Scan for the cell matching the given text and deliver its [x, y] coordinate at center. 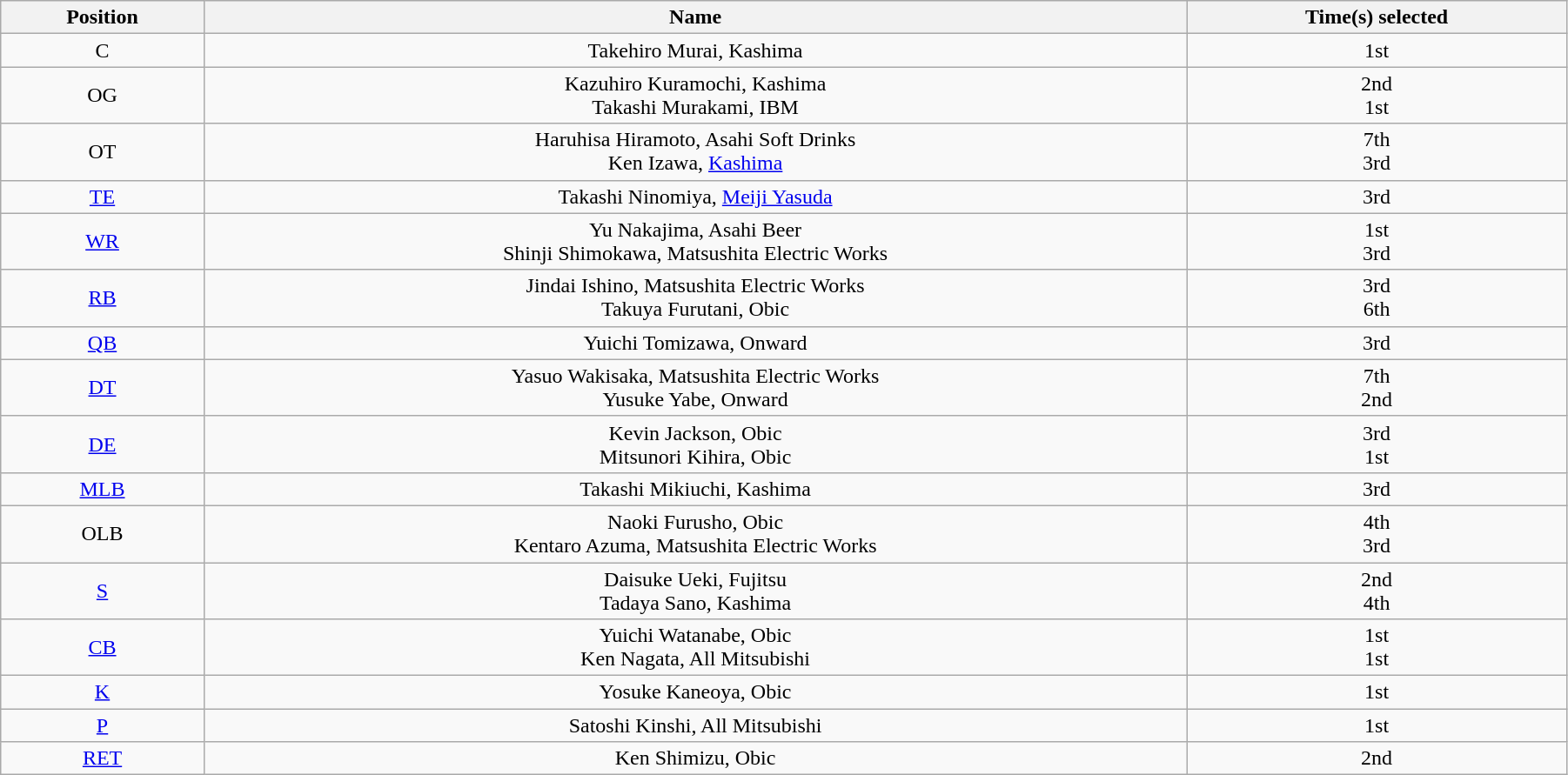
Yuichi Tomizawa, Onward [694, 343]
3rd1st [1377, 444]
Kevin Jackson, ObicMitsunori Kihira, Obic [694, 444]
Ken Shimizu, Obic [694, 758]
Position [103, 17]
3rd6th [1377, 297]
S [103, 590]
2nd1st [1377, 96]
DE [103, 444]
2nd [1377, 758]
1st3rd [1377, 242]
RET [103, 758]
CB [103, 647]
P [103, 725]
Naoki Furusho, ObicKentaro Azuma, Matsushita Electric Works [694, 534]
OLB [103, 534]
Yosuke Kaneoya, Obic [694, 692]
DT [103, 388]
Name [694, 17]
Takashi Ninomiya, Meiji Yasuda [694, 197]
TE [103, 197]
WR [103, 242]
MLB [103, 489]
4th3rd [1377, 534]
Daisuke Ueki, FujitsuTadaya Sano, Kashima [694, 590]
OG [103, 96]
7th2nd [1377, 388]
Takehiro Murai, Kashima [694, 50]
QB [103, 343]
Kazuhiro Kuramochi, KashimaTakashi Murakami, IBM [694, 96]
Satoshi Kinshi, All Mitsubishi [694, 725]
C [103, 50]
Yasuo Wakisaka, Matsushita Electric WorksYusuke Yabe, Onward [694, 388]
Jindai Ishino, Matsushita Electric WorksTakuya Furutani, Obic [694, 297]
7th3rd [1377, 151]
Yuichi Watanabe, ObicKen Nagata, All Mitsubishi [694, 647]
OT [103, 151]
Time(s) selected [1377, 17]
K [103, 692]
RB [103, 297]
Takashi Mikiuchi, Kashima [694, 489]
2nd4th [1377, 590]
Yu Nakajima, Asahi BeerShinji Shimokawa, Matsushita Electric Works [694, 242]
Haruhisa Hiramoto, Asahi Soft DrinksKen Izawa, Kashima [694, 151]
1st1st [1377, 647]
